Locate the cell with the specified text and output its [x, y] center coordinate. 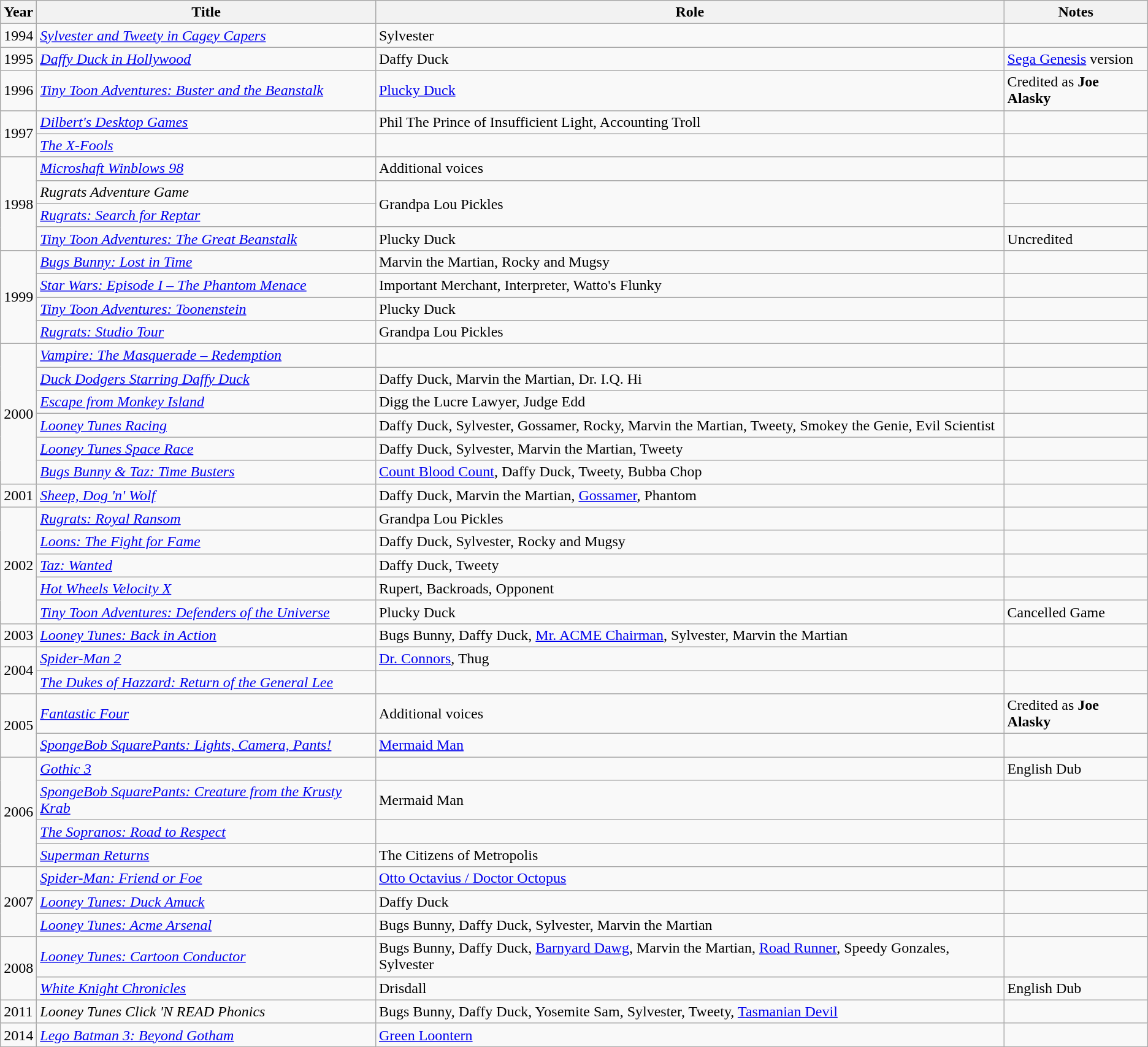
SpongeBob SquarePants: Lights, Camera, Pants! [206, 745]
Daffy Duck, Marvin the Martian, Dr. I.Q. Hi [689, 379]
Rugrats Adventure Game [206, 192]
Bugs Bunny, Daffy Duck, Yosemite Sam, Sylvester, Tweety, Tasmanian Devil [689, 1011]
Digg the Lucre Lawyer, Judge Edd [689, 402]
Sega Genesis version [1076, 59]
Taz: Wanted [206, 565]
Lego Batman 3: Beyond Gotham [206, 1035]
Important Merchant, Interpreter, Watto's Flunky [689, 285]
Bugs Bunny, Daffy Duck, Sylvester, Marvin the Martian [689, 925]
Tiny Toon Adventures: The Great Beanstalk [206, 238]
Drisdall [689, 988]
Looney Tunes: Back in Action [206, 635]
Daffy Duck, Tweety [689, 565]
2008 [18, 969]
SpongeBob SquarePants: Creature from the Krusty Krab [206, 801]
The Sopranos: Road to Respect [206, 832]
Daffy Duck, Marvin the Martian, Gossamer, Phantom [689, 495]
Daffy Duck, Sylvester, Gossamer, Rocky, Marvin the Martian, Tweety, Smokey the Genie, Evil Scientist [689, 425]
Superman Returns [206, 855]
Dr. Connors, Thug [689, 658]
Tiny Toon Adventures: Toonenstein [206, 308]
2001 [18, 495]
Tiny Toon Adventures: Defenders of the Universe [206, 612]
Looney Tunes Space Race [206, 449]
Role [689, 12]
Spider-Man: Friend or Foe [206, 878]
2011 [18, 1011]
The Citizens of Metropolis [689, 855]
Daffy Duck in Hollywood [206, 59]
Bugs Bunny, Daffy Duck, Barnyard Dawg, Marvin the Martian, Road Runner, Speedy Gonzales, Sylvester [689, 956]
Sheep, Dog 'n' Wolf [206, 495]
Sylvester and Tweety in Cagey Capers [206, 36]
2003 [18, 635]
Microshaft Winblows 98 [206, 169]
Looney Tunes Racing [206, 425]
1996 [18, 91]
Tiny Toon Adventures: Buster and the Beanstalk [206, 91]
Bugs Bunny, Daffy Duck, Mr. ACME Chairman, Sylvester, Marvin the Martian [689, 635]
1995 [18, 59]
1997 [18, 134]
Vampire: The Masquerade – Redemption [206, 356]
Looney Tunes: Acme Arsenal [206, 925]
Phil The Prince of Insufficient Light, Accounting Troll [689, 122]
The Dukes of Hazzard: Return of the General Lee [206, 682]
Star Wars: Episode I – The Phantom Menace [206, 285]
Rugrats: Studio Tour [206, 332]
Title [206, 12]
1998 [18, 204]
Count Blood Count, Daffy Duck, Tweety, Bubba Chop [689, 472]
Escape from Monkey Island [206, 402]
Otto Octavius / Doctor Octopus [689, 878]
2005 [18, 726]
Year [18, 12]
Gothic 3 [206, 769]
Marvin the Martian, Rocky and Mugsy [689, 262]
1994 [18, 36]
2002 [18, 565]
Looney Tunes: Cartoon Conductor [206, 956]
2004 [18, 670]
Looney Tunes: Duck Amuck [206, 902]
Bugs Bunny: Lost in Time [206, 262]
1999 [18, 297]
Uncredited [1076, 238]
Looney Tunes Click 'N READ Phonics [206, 1011]
Rugrats: Search for Reptar [206, 215]
The X-Fools [206, 145]
Bugs Bunny & Taz: Time Busters [206, 472]
Spider-Man 2 [206, 658]
Daffy Duck, Sylvester, Rocky and Mugsy [689, 542]
Green Loontern [689, 1035]
White Knight Chronicles [206, 988]
Rugrats: Royal Ransom [206, 519]
Rupert, Backroads, Opponent [689, 588]
2006 [18, 812]
2007 [18, 902]
2014 [18, 1035]
2000 [18, 414]
Loons: The Fight for Fame [206, 542]
Duck Dodgers Starring Daffy Duck [206, 379]
Notes [1076, 12]
Dilbert's Desktop Games [206, 122]
Cancelled Game [1076, 612]
Fantastic Four [206, 714]
Hot Wheels Velocity X [206, 588]
Daffy Duck, Sylvester, Marvin the Martian, Tweety [689, 449]
Sylvester [689, 36]
